From the cell containing the given text, extract its center point as (X, Y) coordinate. 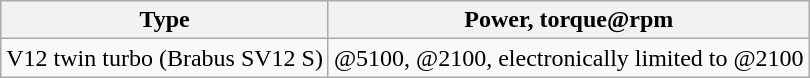
@5100, @2100, electronically limited to @2100 (568, 58)
Type (165, 20)
V12 twin turbo (Brabus SV12 S) (165, 58)
Power, torque@rpm (568, 20)
